From the cell containing the given text, extract its center point as (x, y) coordinate. 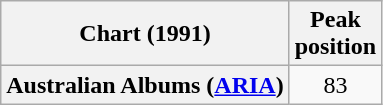
83 (335, 85)
Australian Albums (ARIA) (145, 85)
Chart (1991) (145, 34)
Peakposition (335, 34)
